Determine the (X, Y) coordinate at the center of the cell enclosing the given text.  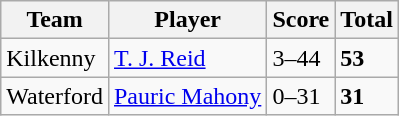
0–31 (301, 96)
Team (55, 20)
Waterford (55, 96)
Player (187, 20)
T. J. Reid (187, 58)
3–44 (301, 58)
Kilkenny (55, 58)
31 (367, 96)
Total (367, 20)
53 (367, 58)
Pauric Mahony (187, 96)
Score (301, 20)
